Scan for the cell matching the given text and deliver its (x, y) coordinate at center. 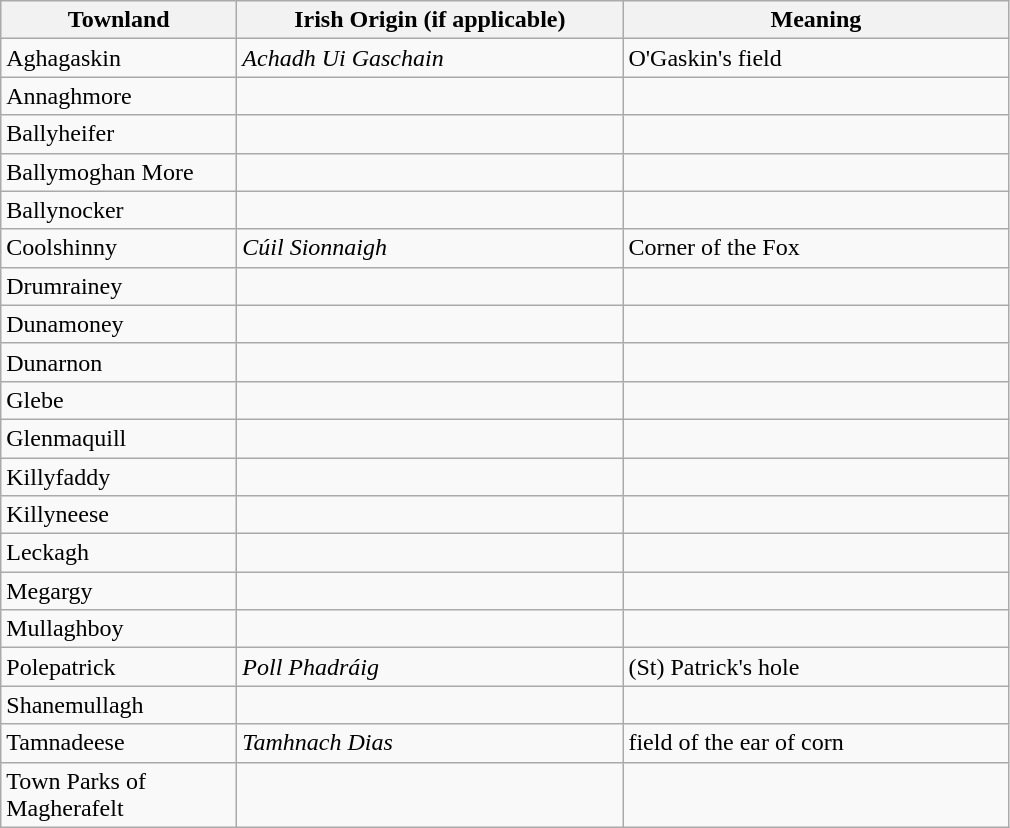
Ballymoghan More (119, 172)
Annaghmore (119, 96)
Ballynocker (119, 210)
Townland (119, 20)
Irish Origin (if applicable) (430, 20)
Town Parks of Magherafelt (119, 794)
Shanemullagh (119, 705)
Dunarnon (119, 362)
Polepatrick (119, 667)
Achadh Ui Gaschain (430, 58)
Glenmaquill (119, 438)
Meaning (816, 20)
field of the ear of corn (816, 743)
Poll Phadráig (430, 667)
O'Gaskin's field (816, 58)
Cúil Sionnaigh (430, 248)
Coolshinny (119, 248)
Dunamoney (119, 324)
Megargy (119, 591)
Glebe (119, 400)
Ballyheifer (119, 134)
Mullaghboy (119, 629)
Corner of the Fox (816, 248)
(St) Patrick's hole (816, 667)
Drumrainey (119, 286)
Aghagaskin (119, 58)
Tamhnach Dias (430, 743)
Tamnadeese (119, 743)
Leckagh (119, 553)
Killyfaddy (119, 477)
Killyneese (119, 515)
